Return [X, Y] of the center of cell containing provided text 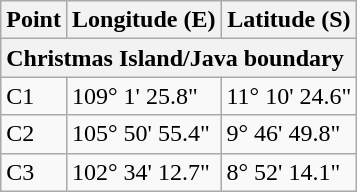
102° 34' 12.7" [143, 172]
C1 [34, 96]
109° 1' 25.8" [143, 96]
C2 [34, 134]
Christmas Island/Java boundary [179, 58]
9° 46' 49.8" [289, 134]
C3 [34, 172]
Latitude (S) [289, 20]
11° 10' 24.6" [289, 96]
105° 50' 55.4" [143, 134]
8° 52' 14.1" [289, 172]
Longitude (E) [143, 20]
Point [34, 20]
